Search for the cell housing the specified text and yield its (x, y) center coordinate. 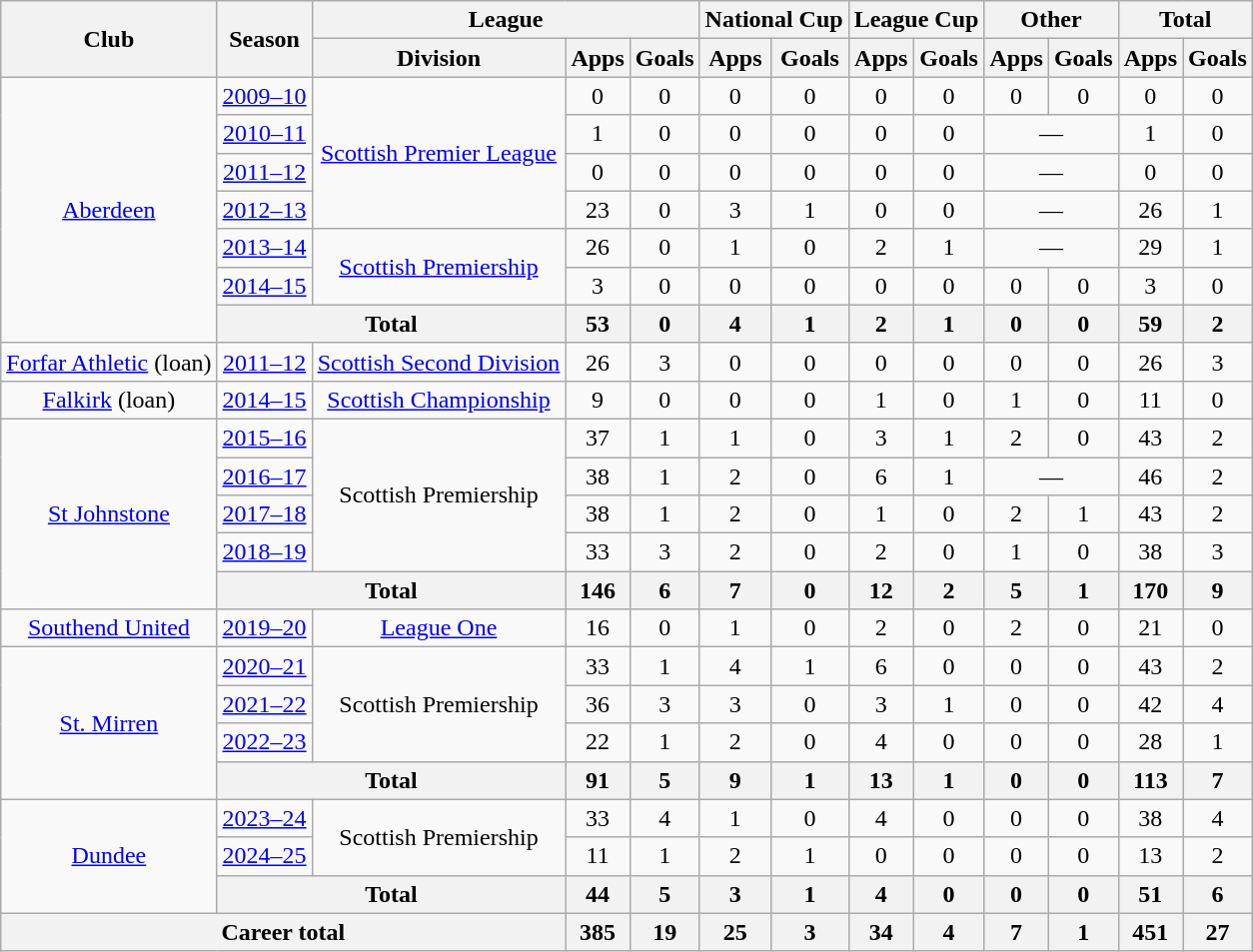
2013–14 (264, 248)
St. Mirren (109, 723)
National Cup (773, 20)
2023–24 (264, 818)
385 (598, 932)
113 (1150, 780)
Season (264, 39)
Division (439, 58)
44 (598, 894)
2019–20 (264, 628)
51 (1150, 894)
2021–22 (264, 704)
Falkirk (loan) (109, 400)
Career total (284, 932)
29 (1150, 248)
2016–17 (264, 476)
12 (881, 590)
46 (1150, 476)
170 (1150, 590)
34 (881, 932)
2020–21 (264, 666)
League One (439, 628)
Scottish Championship (439, 400)
2022–23 (264, 742)
27 (1218, 932)
2010–11 (264, 134)
Scottish Premier League (439, 153)
25 (735, 932)
2018–19 (264, 552)
Dundee (109, 856)
League Cup (916, 20)
2017–18 (264, 514)
Club (109, 39)
451 (1150, 932)
53 (598, 324)
21 (1150, 628)
37 (598, 438)
59 (1150, 324)
Scottish Second Division (439, 362)
19 (664, 932)
22 (598, 742)
2012–13 (264, 210)
16 (598, 628)
42 (1150, 704)
St Johnstone (109, 513)
2024–25 (264, 856)
Aberdeen (109, 210)
36 (598, 704)
146 (598, 590)
Other (1051, 20)
Forfar Athletic (loan) (109, 362)
28 (1150, 742)
2015–16 (264, 438)
2009–10 (264, 96)
91 (598, 780)
23 (598, 210)
League (506, 20)
Southend United (109, 628)
